For the text-containing cell, return its midpoint in (x, y) coordinate format. 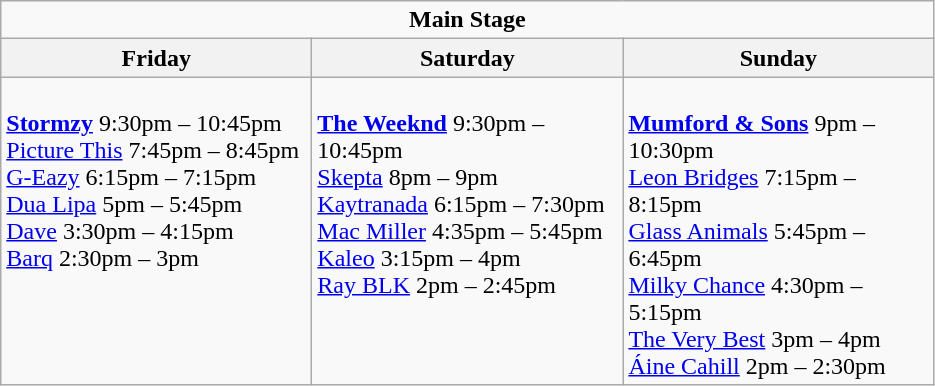
Main Stage (468, 20)
Stormzy 9:30pm – 10:45pm Picture This 7:45pm – 8:45pm G-Eazy 6:15pm – 7:15pm Dua Lipa 5pm – 5:45pm Dave 3:30pm – 4:15pm Barq 2:30pm – 3pm (156, 231)
Saturday (468, 58)
Sunday (778, 58)
The Weeknd 9:30pm – 10:45pm Skepta 8pm – 9pm Kaytranada 6:15pm – 7:30pm Mac Miller 4:35pm – 5:45pm Kaleo 3:15pm – 4pm Ray BLK 2pm – 2:45pm (468, 231)
Friday (156, 58)
